Identify which cell holds the provided text, then report its [x, y] central coordinate. 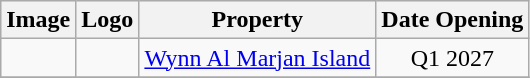
Wynn Al Marjan Island [258, 58]
Property [258, 20]
Image [38, 20]
Logo [108, 20]
Date Opening [452, 20]
Q1 2027 [452, 58]
